Locate the cell with the specified text and output its (X, Y) center coordinate. 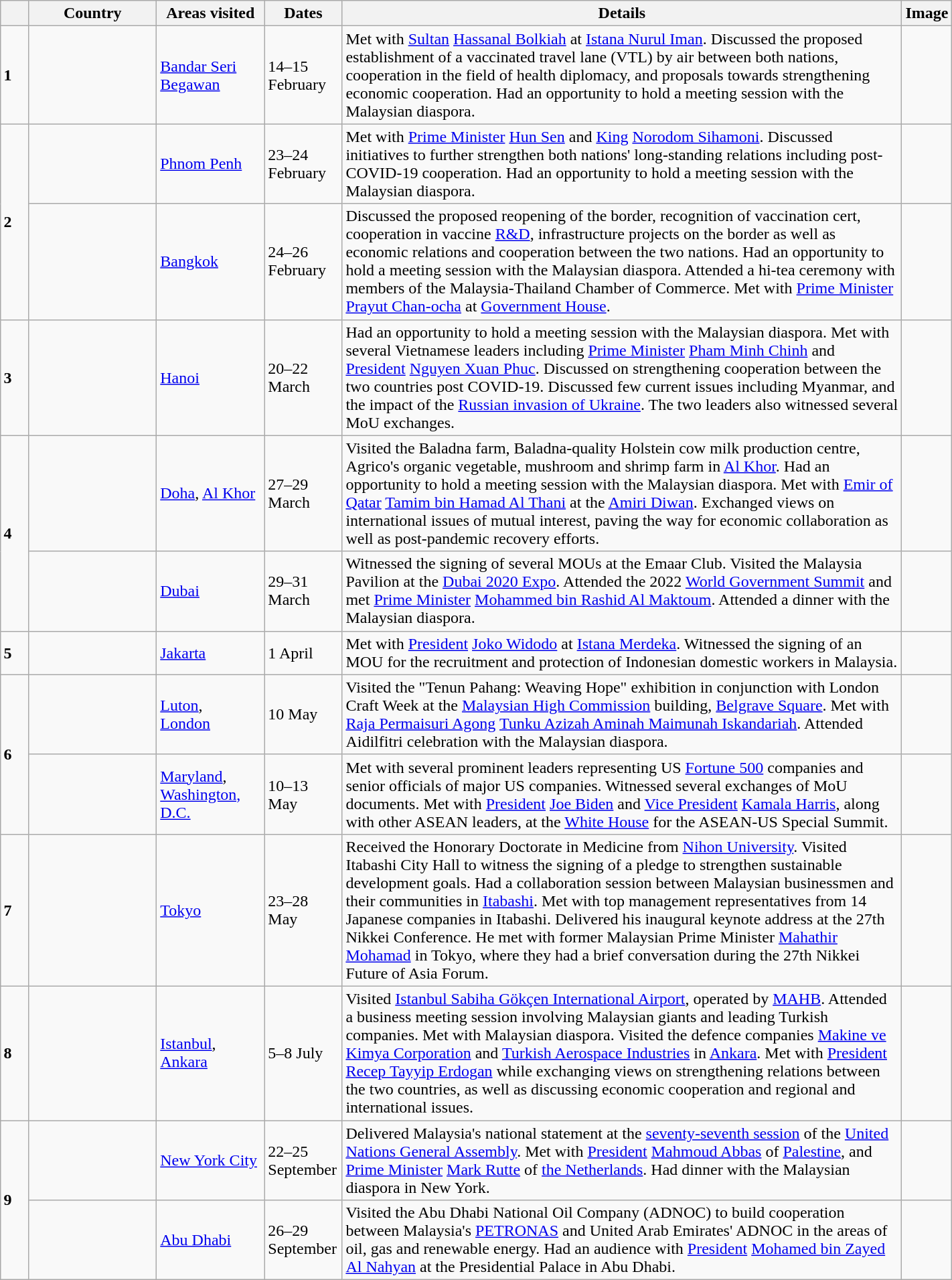
26–29 September (303, 1240)
Phnom Penh (210, 163)
27–29 March (303, 493)
24–26 February (303, 261)
Bandar Seri Begawan (210, 75)
Country (92, 13)
23–28 May (303, 910)
New York City (210, 1160)
Details (622, 13)
Areas visited (210, 13)
9 (15, 1200)
3 (15, 378)
Abu Dhabi (210, 1240)
Tokyo (210, 910)
20–22 March (303, 378)
Jakarta (210, 652)
8 (15, 1053)
4 (15, 533)
1 April (303, 652)
Istanbul,Ankara (210, 1053)
Bangkok (210, 261)
1 (15, 75)
29–31 March (303, 591)
14–15 February (303, 75)
Image (927, 13)
Dates (303, 13)
10 May (303, 714)
10–13 May (303, 794)
23–24 February (303, 163)
Luton,London (210, 714)
Hanoi (210, 378)
7 (15, 910)
Maryland,Washington, D.C. (210, 794)
22–25 September (303, 1160)
2 (15, 222)
Doha, Al Khor (210, 493)
Dubai (210, 591)
5–8 July (303, 1053)
6 (15, 754)
5 (15, 652)
